Pinpoint the cell where the given text exists, returning its [X, Y] midpoint coordinate. 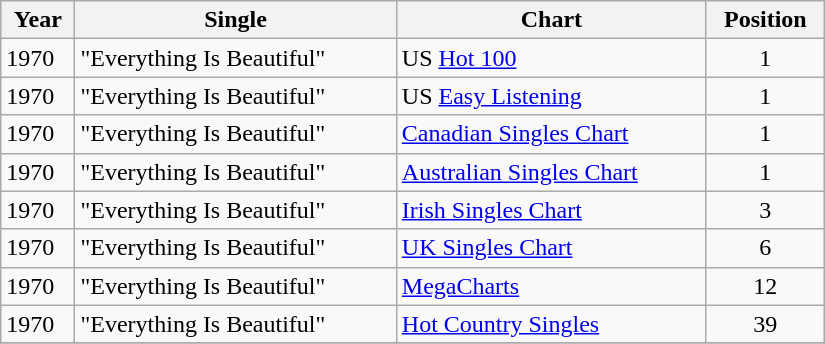
MegaCharts [551, 286]
39 [765, 324]
Chart [551, 20]
Single [236, 20]
Canadian Singles Chart [551, 134]
Australian Singles Chart [551, 172]
Hot Country Singles [551, 324]
US Hot 100 [551, 58]
3 [765, 210]
US Easy Listening [551, 96]
Irish Singles Chart [551, 210]
Year [38, 20]
12 [765, 286]
6 [765, 248]
UK Singles Chart [551, 248]
Position [765, 20]
